Output the (X, Y) coordinate of the center of the cell containing the given text.  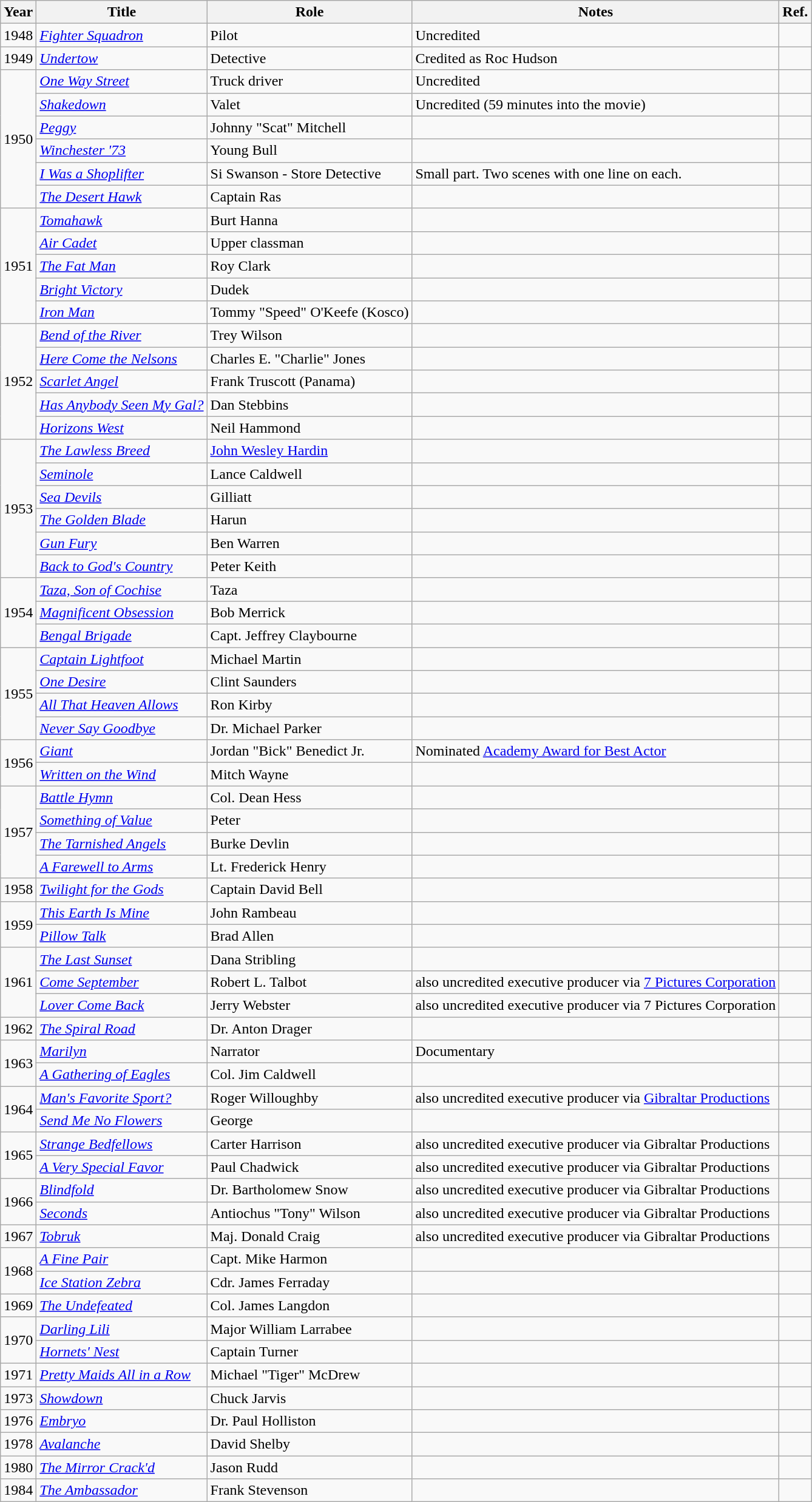
Dudek (310, 289)
Valet (310, 104)
1951 (18, 266)
1957 (18, 832)
John Wesley Hardin (310, 451)
1959 (18, 924)
Uncredited (59 minutes into the movie) (596, 104)
Here Come the Nelsons (121, 359)
Gun Fury (121, 543)
Detective (310, 58)
Nominated Academy Award for Best Actor (596, 751)
Mitch Wayne (310, 774)
1963 (18, 1063)
Seminole (121, 474)
A Very Special Favor (121, 1167)
The Golden Blade (121, 520)
John Rambeau (310, 913)
Lover Come Back (121, 1005)
Embryo (121, 1421)
The Mirror Crack'd (121, 1467)
The Lawless Breed (121, 451)
Ice Station Zebra (121, 1282)
Strange Bedfellows (121, 1144)
Charles E. "Charlie" Jones (310, 359)
Jordan "Bick" Benedict Jr. (310, 751)
Twilight for the Gods (121, 890)
Sea Devils (121, 497)
Credited as Roc Hudson (596, 58)
1954 (18, 612)
Title (121, 12)
Carter Harrison (310, 1144)
The Fat Man (121, 266)
Blindfold (121, 1190)
Tommy "Speed" O'Keefe (Kosco) (310, 313)
Magnificent Obsession (121, 612)
Roy Clark (310, 266)
Jerry Webster (310, 1005)
Clint Saunders (310, 682)
Showdown (121, 1398)
Tomahawk (121, 220)
Si Swanson - Store Detective (310, 174)
Scarlet Angel (121, 382)
The Ambassador (121, 1490)
Battle Hymn (121, 797)
Burt Hanna (310, 220)
One Desire (121, 682)
1966 (18, 1202)
1962 (18, 1029)
1949 (18, 58)
1948 (18, 35)
1956 (18, 763)
Dr. Michael Parker (310, 728)
Notes (596, 12)
Captain Turner (310, 1351)
Dr. Anton Drager (310, 1029)
1955 (18, 693)
Undertow (121, 58)
Iron Man (121, 313)
A Fine Pair (121, 1259)
A Farewell to Arms (121, 867)
1971 (18, 1375)
1978 (18, 1444)
Major William Larrabee (310, 1328)
Paul Chadwick (310, 1167)
Seconds (121, 1213)
Air Cadet (121, 243)
Dr. Bartholomew Snow (310, 1190)
Col. Jim Caldwell (310, 1075)
Truck driver (310, 81)
Brad Allen (310, 936)
The Tarnished Angels (121, 844)
One Way Street (121, 81)
The Last Sunset (121, 959)
Narrator (310, 1052)
Written on the Wind (121, 774)
Upper classman (310, 243)
Back to God's Country (121, 566)
Peter Keith (310, 566)
Horizons West (121, 428)
1984 (18, 1490)
Pretty Maids All in a Row (121, 1375)
Peggy (121, 127)
Come September (121, 982)
Taza, Son of Cochise (121, 589)
Winchester '73 (121, 151)
Jason Rudd (310, 1467)
The Undefeated (121, 1305)
Bob Merrick (310, 612)
Pillow Talk (121, 936)
Marilyn (121, 1052)
Trey Wilson (310, 336)
The Desert Hawk (121, 197)
David Shelby (310, 1444)
Frank Stevenson (310, 1490)
Something of Value (121, 820)
Documentary (596, 1052)
Peter (310, 820)
Roger Willoughby (310, 1098)
All That Heaven Allows (121, 705)
1968 (18, 1271)
Captain Ras (310, 197)
Captain Lightfoot (121, 658)
Ref. (795, 12)
Year (18, 12)
This Earth Is Mine (121, 913)
Capt. Mike Harmon (310, 1259)
Col. Dean Hess (310, 797)
George (310, 1121)
1964 (18, 1109)
Has Anybody Seen My Gal? (121, 405)
Robert L. Talbot (310, 982)
1976 (18, 1421)
Fighter Squadron (121, 35)
Ron Kirby (310, 705)
Cdr. James Ferraday (310, 1282)
1958 (18, 890)
Shakedown (121, 104)
Michael Martin (310, 658)
Neil Hammond (310, 428)
Bengal Brigade (121, 635)
Giant (121, 751)
Man's Favorite Sport? (121, 1098)
Dana Stribling (310, 959)
The Spiral Road (121, 1029)
Lance Caldwell (310, 474)
1952 (18, 382)
Dr. Paul Holliston (310, 1421)
Antiochus "Tony" Wilson (310, 1213)
Never Say Goodbye (121, 728)
I Was a Shoplifter (121, 174)
Send Me No Flowers (121, 1121)
1980 (18, 1467)
Michael "Tiger" McDrew (310, 1375)
Frank Truscott (Panama) (310, 382)
Avalanche (121, 1444)
Bend of the River (121, 336)
Gilliatt (310, 497)
Captain David Bell (310, 890)
Pilot (310, 35)
Lt. Frederick Henry (310, 867)
Hornets' Nest (121, 1351)
1969 (18, 1305)
1973 (18, 1398)
Tobruk (121, 1236)
1953 (18, 509)
Burke Devlin (310, 844)
Capt. Jeffrey Claybourne (310, 635)
1950 (18, 139)
Johnny "Scat" Mitchell (310, 127)
Bright Victory (121, 289)
Harun (310, 520)
Col. James Langdon (310, 1305)
Ben Warren (310, 543)
Young Bull (310, 151)
Dan Stebbins (310, 405)
Darling Lili (121, 1328)
1970 (18, 1340)
Maj. Donald Craig (310, 1236)
1965 (18, 1155)
Role (310, 12)
Taza (310, 589)
Chuck Jarvis (310, 1398)
Small part. Two scenes with one line on each. (596, 174)
A Gathering of Eagles (121, 1075)
1967 (18, 1236)
1961 (18, 982)
